Scan for the cell matching the given text and deliver its (X, Y) coordinate at center. 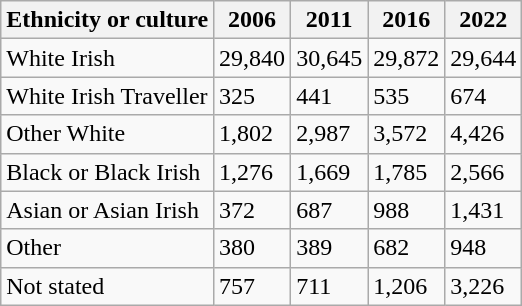
Other (108, 248)
2,987 (330, 134)
325 (252, 96)
Ethnicity or culture (108, 20)
674 (484, 96)
3,572 (406, 134)
1,669 (330, 172)
988 (406, 210)
2,566 (484, 172)
441 (330, 96)
757 (252, 286)
711 (330, 286)
Black or Black Irish (108, 172)
Asian or Asian Irish (108, 210)
2016 (406, 20)
1,802 (252, 134)
Not stated (108, 286)
3,226 (484, 286)
White Irish Traveller (108, 96)
White Irish (108, 58)
4,426 (484, 134)
2022 (484, 20)
Other White (108, 134)
380 (252, 248)
948 (484, 248)
30,645 (330, 58)
29,840 (252, 58)
687 (330, 210)
29,644 (484, 58)
1,785 (406, 172)
372 (252, 210)
535 (406, 96)
682 (406, 248)
1,206 (406, 286)
29,872 (406, 58)
1,276 (252, 172)
389 (330, 248)
2006 (252, 20)
2011 (330, 20)
1,431 (484, 210)
